Identify which cell holds the provided text, then report its [X, Y] central coordinate. 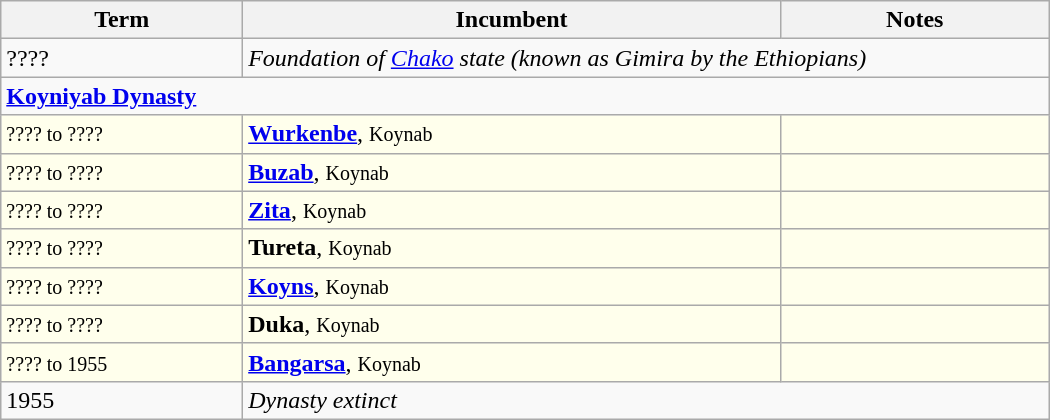
Zita, Koynab [512, 210]
Wurkenbe, Koynab [512, 134]
Buzab, Koynab [512, 172]
???? to 1955 [122, 362]
???? [122, 58]
Notes [914, 20]
Koyns, Koynab [512, 286]
Term [122, 20]
Foundation of Chako state (known as Gimira by the Ethiopians) [646, 58]
1955 [122, 400]
Incumbent [512, 20]
Koyniyab Dynasty [525, 96]
Dynasty extinct [646, 400]
Bangarsa, Koynab [512, 362]
Duka, Koynab [512, 324]
Tureta, Koynab [512, 248]
